Determine the (X, Y) coordinate at the center of the cell enclosing the given text.  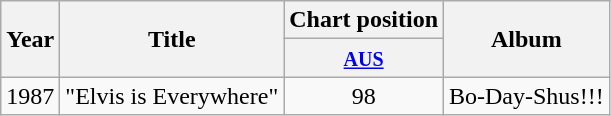
Year (30, 39)
Title (172, 39)
AUS (364, 58)
Album (527, 39)
98 (364, 96)
Bo-Day-Shus!!! (527, 96)
Chart position (364, 20)
"Elvis is Everywhere" (172, 96)
1987 (30, 96)
